For the text-containing cell, return its midpoint in [x, y] coordinate format. 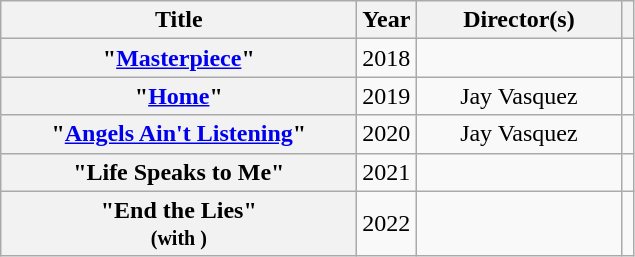
"End the Lies"(with ) [179, 224]
Year [386, 20]
2021 [386, 172]
2020 [386, 134]
"Life Speaks to Me" [179, 172]
Director(s) [519, 20]
"Masterpiece" [179, 58]
"Angels Ain't Listening" [179, 134]
"Home" [179, 96]
Title [179, 20]
2019 [386, 96]
2018 [386, 58]
2022 [386, 224]
